From the cell containing the given text, extract its center point as [X, Y] coordinate. 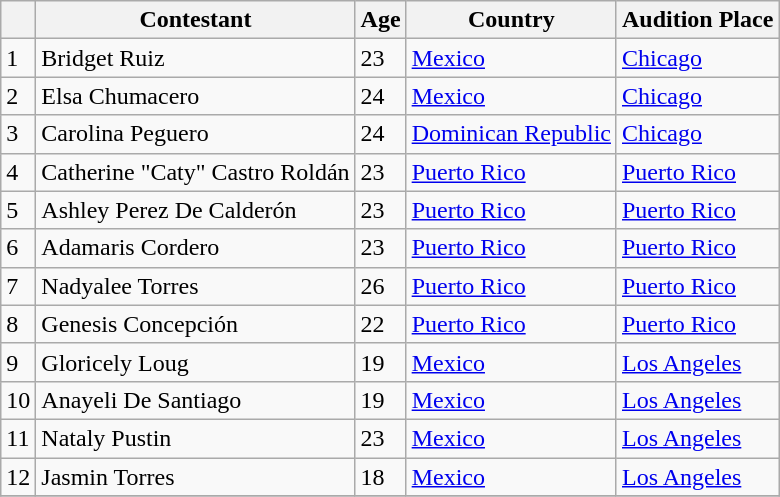
12 [18, 477]
Elsa Chumacero [196, 96]
Nataly Pustin [196, 438]
4 [18, 172]
Ashley Perez De Calderón [196, 210]
7 [18, 286]
5 [18, 210]
6 [18, 248]
9 [18, 362]
3 [18, 134]
Audition Place [697, 20]
Catherine "Caty" Castro Roldán [196, 172]
Adamaris Cordero [196, 248]
Dominican Republic [511, 134]
10 [18, 400]
11 [18, 438]
1 [18, 58]
Nadyalee Torres [196, 286]
18 [380, 477]
Country [511, 20]
Gloricely Loug [196, 362]
Age [380, 20]
Genesis Concepción [196, 324]
22 [380, 324]
Jasmin Torres [196, 477]
26 [380, 286]
8 [18, 324]
Bridget Ruiz [196, 58]
2 [18, 96]
Contestant [196, 20]
Anayeli De Santiago [196, 400]
Carolina Peguero [196, 134]
